From the cell containing the given text, extract its center point as [x, y] coordinate. 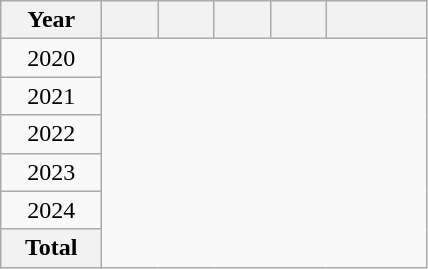
2023 [52, 172]
Year [52, 20]
2021 [52, 96]
2024 [52, 210]
2022 [52, 134]
2020 [52, 58]
Total [52, 248]
